Pinpoint the cell where the given text exists, returning its [x, y] midpoint coordinate. 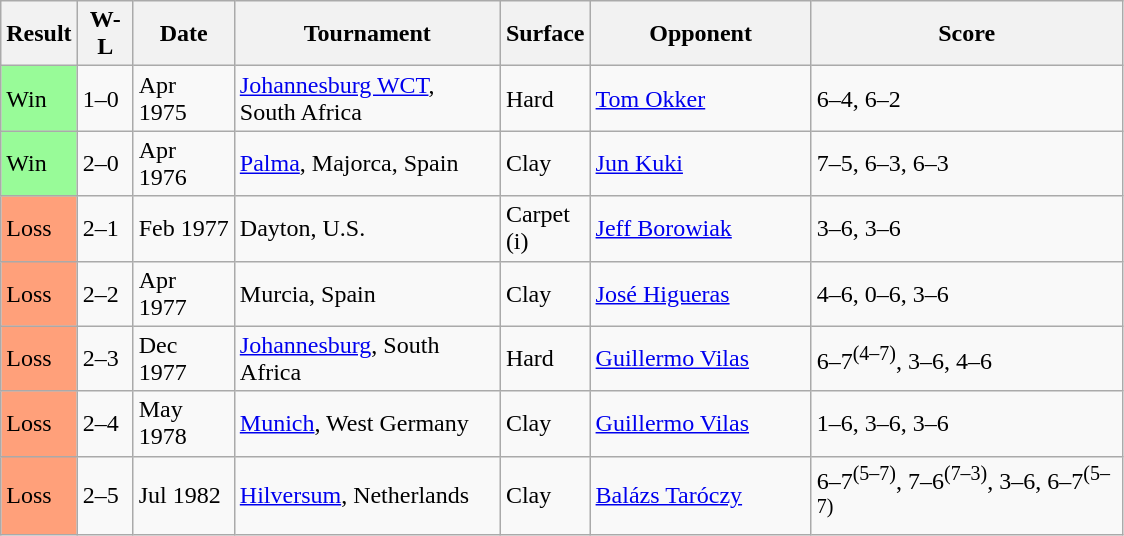
José Higueras [700, 294]
2–2 [105, 294]
2–5 [105, 495]
Feb 1977 [184, 228]
Hilversum, Netherlands [367, 495]
2–1 [105, 228]
Johannesburg WCT, South Africa [367, 98]
Surface [545, 34]
4–6, 0–6, 3–6 [966, 294]
Jul 1982 [184, 495]
Jeff Borowiak [700, 228]
Date [184, 34]
Apr 1975 [184, 98]
7–5, 6–3, 6–3 [966, 164]
Opponent [700, 34]
6–7(5–7), 7–6(7–3), 3–6, 6–7(5–7) [966, 495]
2–0 [105, 164]
Result [39, 34]
1–6, 3–6, 3–6 [966, 424]
Palma, Majorca, Spain [367, 164]
Score [966, 34]
2–3 [105, 358]
2–4 [105, 424]
1–0 [105, 98]
Murcia, Spain [367, 294]
3–6, 3–6 [966, 228]
Balázs Taróczy [700, 495]
Apr 1977 [184, 294]
Apr 1976 [184, 164]
6–7(4–7), 3–6, 4–6 [966, 358]
Dayton, U.S. [367, 228]
Carpet (i) [545, 228]
May 1978 [184, 424]
Tournament [367, 34]
Dec 1977 [184, 358]
Tom Okker [700, 98]
Johannesburg, South Africa [367, 358]
Munich, West Germany [367, 424]
6–4, 6–2 [966, 98]
W-L [105, 34]
Jun Kuki [700, 164]
